From the cell containing the given text, extract its center point as [x, y] coordinate. 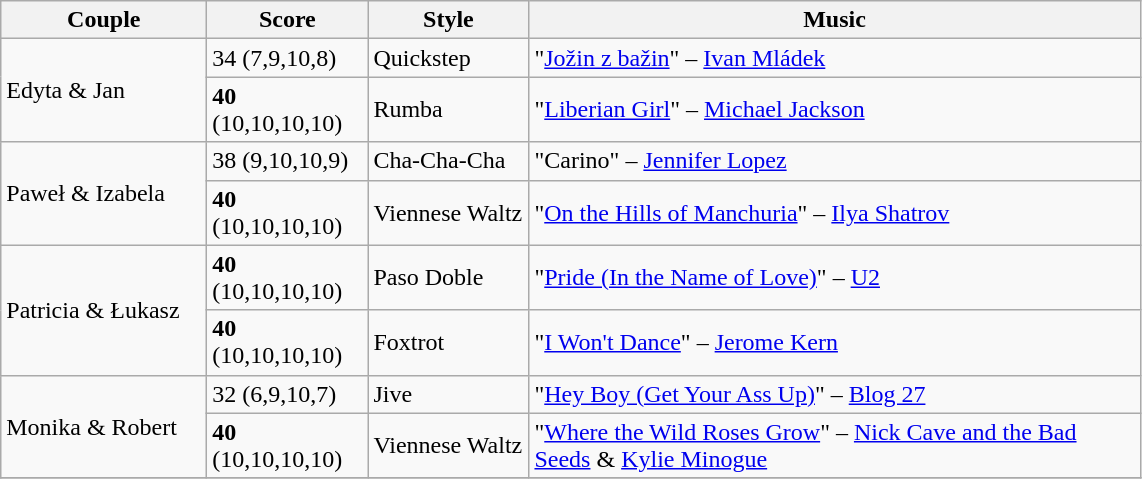
"On the Hills of Manchuria" – Ilya Shatrov [834, 212]
"Liberian Girl" – Michael Jackson [834, 110]
Rumba [448, 110]
Paweł & Izabela [104, 194]
Cha-Cha-Cha [448, 161]
"Where the Wild Roses Grow" – Nick Cave and the Bad Seeds & Kylie Minogue [834, 446]
32 (6,9,10,7) [288, 394]
Music [834, 20]
Quickstep [448, 58]
"I Won't Dance" – Jerome Kern [834, 342]
"Carino" – Jennifer Lopez [834, 161]
Style [448, 20]
"Pride (In the Name of Love)" – U2 [834, 278]
"Jožin z bažin" – Ivan Mládek [834, 58]
38 (9,10,10,9) [288, 161]
Score [288, 20]
"Hey Boy (Get Your Ass Up)" – Blog 27 [834, 394]
Patricia & Łukasz [104, 310]
Jive [448, 394]
Edyta & Jan [104, 90]
34 (7,9,10,8) [288, 58]
Foxtrot [448, 342]
Paso Doble [448, 278]
Couple [104, 20]
Monika & Robert [104, 426]
